For the text-containing cell, return its midpoint in (X, Y) coordinate format. 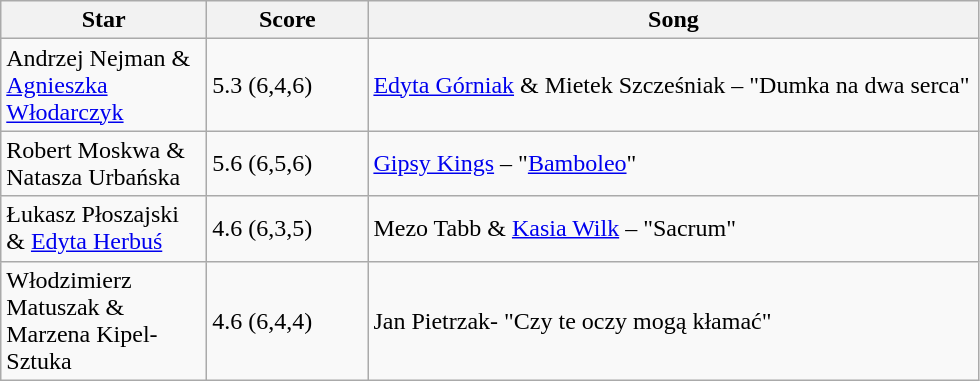
5.3 (6,4,6) (288, 85)
Score (288, 20)
4.6 (6,4,4) (288, 320)
4.6 (6,3,5) (288, 228)
Mezo Tabb & Kasia Wilk – "Sacrum" (674, 228)
Star (104, 20)
Edyta Górniak & Mietek Szcześniak – "Dumka na dwa serca" (674, 85)
Andrzej Nejman & Agnieszka Włodarczyk (104, 85)
5.6 (6,5,6) (288, 164)
Włodzimierz Matuszak & Marzena Kipel-Sztuka (104, 320)
Jan Pietrzak- "Czy te oczy mogą kłamać" (674, 320)
Robert Moskwa & Natasza Urbańska (104, 164)
Song (674, 20)
Łukasz Płoszajski & Edyta Herbuś (104, 228)
Gipsy Kings – "Bamboleo" (674, 164)
